Find where the given text appears and provide that cell's center as [x, y] coordinate. 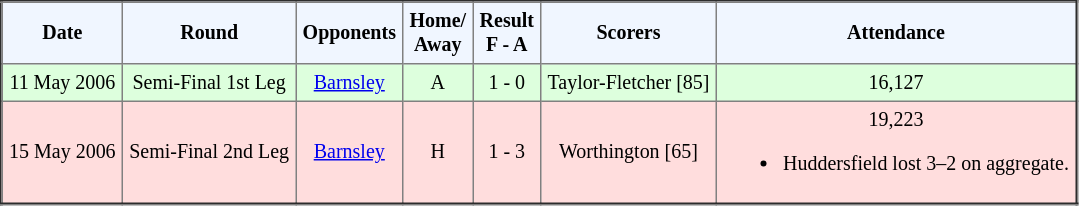
ResultF - A [507, 33]
Attendance [896, 33]
Home/Away [438, 33]
11 May 2006 [62, 83]
19,223Huddersfield lost 3–2 on aggregate. [896, 152]
Semi-Final 2nd Leg [208, 152]
1 - 3 [507, 152]
Taylor-Fletcher [85] [628, 83]
Scorers [628, 33]
Date [62, 33]
Opponents [350, 33]
Semi-Final 1st Leg [208, 83]
16,127 [896, 83]
15 May 2006 [62, 152]
Round [208, 33]
A [438, 83]
1 - 0 [507, 83]
Worthington [65] [628, 152]
H [438, 152]
